For the text-containing cell, return its midpoint in (x, y) coordinate format. 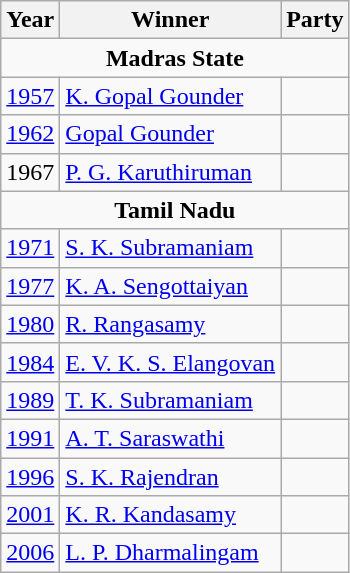
Year (30, 20)
1957 (30, 96)
1962 (30, 134)
Tamil Nadu (175, 210)
S. K. Rajendran (170, 477)
P. G. Karuthiruman (170, 172)
K. Gopal Gounder (170, 96)
Party (315, 20)
Winner (170, 20)
E. V. K. S. Elangovan (170, 362)
1967 (30, 172)
2006 (30, 553)
L. P. Dharmalingam (170, 553)
R. Rangasamy (170, 324)
1977 (30, 286)
K. A. Sengottaiyan (170, 286)
K. R. Kandasamy (170, 515)
1996 (30, 477)
T. K. Subramaniam (170, 400)
1991 (30, 438)
Madras State (175, 58)
1989 (30, 400)
1984 (30, 362)
Gopal Gounder (170, 134)
S. K. Subramaniam (170, 248)
2001 (30, 515)
1971 (30, 248)
1980 (30, 324)
A. T. Saraswathi (170, 438)
